Locate the cell with the specified text and output its (X, Y) center coordinate. 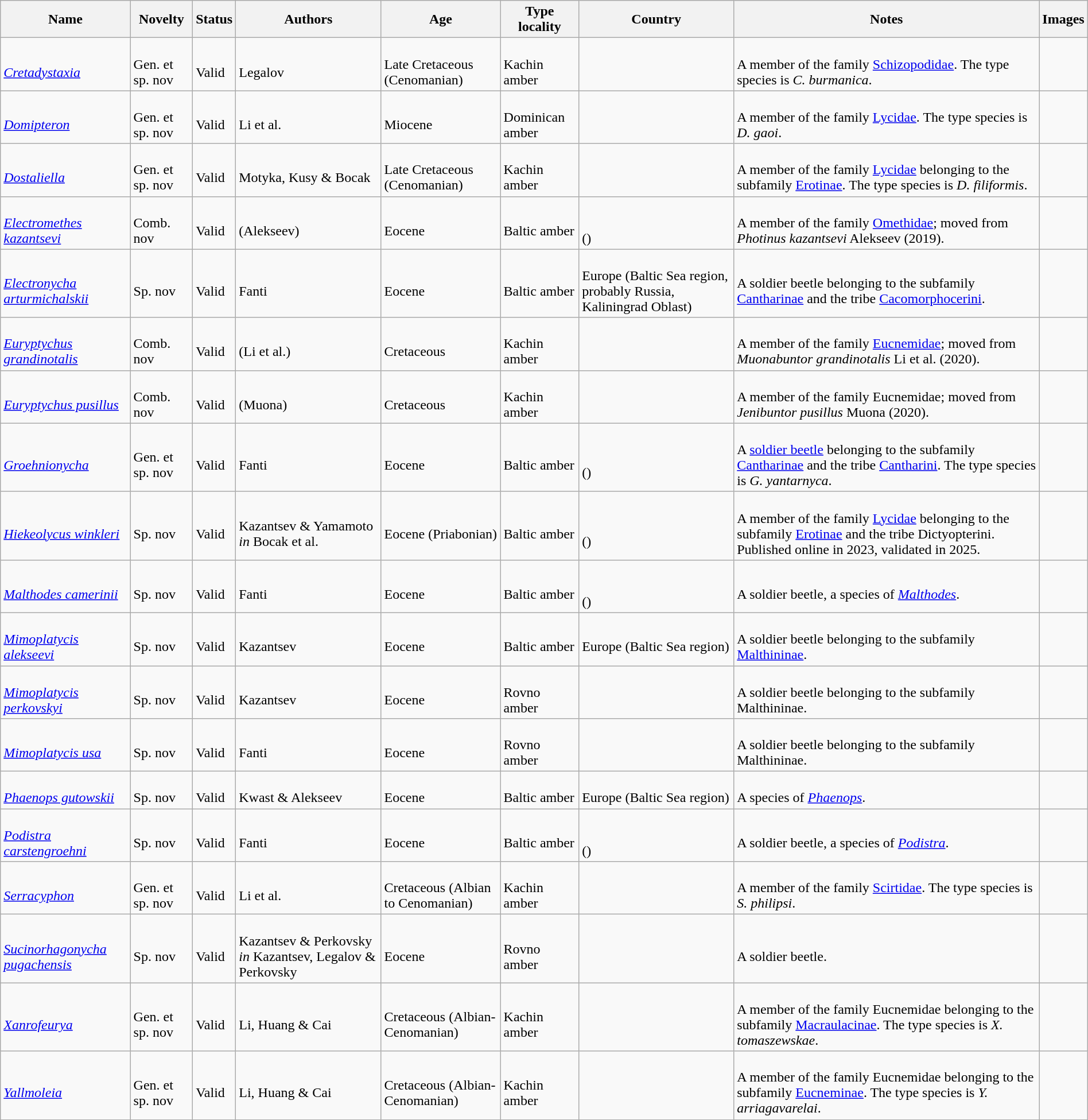
Eocene (Priabonian) (441, 526)
(Alekseev) (309, 223)
Hiekeolycus winkleri (65, 526)
A soldier beetle. (887, 948)
A member of the family Lycidae. The type species is D. gaoi. (887, 117)
Xanrofeurya (65, 1017)
Mimoplatycis alekseevi (65, 639)
Malthodes camerinii (65, 586)
(Muona) (309, 397)
Yallmoleia (65, 1085)
Euryptychus pusillus (65, 397)
Phaenops gutowskii (65, 790)
A member of the family Schizopodidae. The type species is C. burmanica. (887, 64)
Mimoplatycis usa (65, 745)
A member of the family Lycidae belonging to the subfamily Erotinae and the tribe Dictyopterini. Published online in 2023, validated in 2025. (887, 526)
A member of the family Omethidae; moved from Photinus kazantsevi Alekseev (2019). (887, 223)
A soldier beetle, a species of Malthodes. (887, 586)
Dostaliella (65, 170)
Type locality (539, 20)
Status (215, 20)
Podistra carstengroehni (65, 835)
A member of the family Scirtidae. The type species is S. philipsi. (887, 888)
Electromethes kazantsevi (65, 223)
Kazantsev & Perkovsky in Kazantsev, Legalov & Perkovsky (309, 948)
A member of the family Eucnemidae; moved from Jenibuntor pusillus Muona (2020). (887, 397)
Legalov (309, 64)
Authors (309, 20)
(Li et al.) (309, 344)
Groehnionycha (65, 457)
A member of the family Lycidae belonging to the subfamily Erotinae. The type species is D. filiformis. (887, 170)
Cretaceous (Albian to Cenomanian) (441, 888)
Miocene (441, 117)
Images (1063, 20)
Mimoplatycis perkovskyi (65, 692)
A member of the family Eucnemidae belonging to the subfamily Eucneminae. The type species is Y. arriagavarelai. (887, 1085)
Domipteron (65, 117)
A species of Phaenops. (887, 790)
A soldier beetle belonging to the subfamily Cantharinae and the tribe Cantharini. The type species is G. yantarnyca. (887, 457)
Euryptychus grandinotalis (65, 344)
A member of the family Eucnemidae; moved from Muonabuntor grandinotalis Li et al. (2020). (887, 344)
Sucinorhagonycha pugachensis (65, 948)
A member of the family Eucnemidae belonging to the subfamily Macraulacinae. The type species is X. tomaszewskae. (887, 1017)
Country (656, 20)
Kwast & Alekseev (309, 790)
Kazantsev & Yamamoto in Bocak et al. (309, 526)
Electronycha arturmichalskii (65, 284)
Name (65, 20)
A soldier beetle belonging to the subfamily Cantharinae and the tribe Cacomorphocerini. (887, 284)
Age (441, 20)
Motyka, Kusy & Bocak (309, 170)
Serracyphon (65, 888)
Novelty (162, 20)
Dominican amber (539, 117)
Cretadystaxia (65, 64)
A soldier beetle, a species of Podistra. (887, 835)
Notes (887, 20)
Europe (Baltic Sea region, probably Russia, Kaliningrad Oblast) (656, 284)
